Output the (X, Y) coordinate of the center of the cell containing the given text.  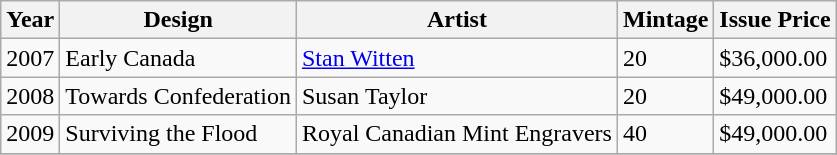
Susan Taylor (456, 96)
Stan Witten (456, 58)
Design (178, 20)
Year (30, 20)
Early Canada (178, 58)
Royal Canadian Mint Engravers (456, 134)
Issue Price (775, 20)
2007 (30, 58)
40 (665, 134)
Mintage (665, 20)
Surviving the Flood (178, 134)
2008 (30, 96)
2009 (30, 134)
Towards Confederation (178, 96)
$36,000.00 (775, 58)
Artist (456, 20)
